Extract the [x, y] coordinate from the center of the cell holding the provided text.  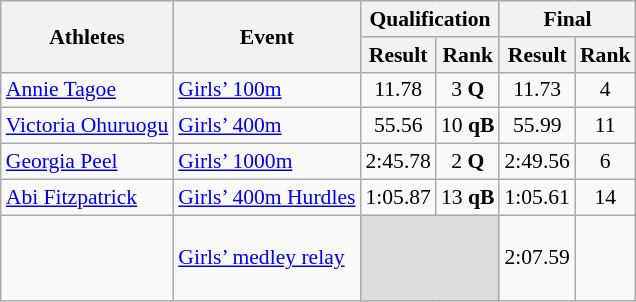
2:49.56 [536, 162]
6 [606, 162]
Annie Tagoe [87, 90]
2:45.78 [398, 162]
1:05.61 [536, 197]
Final [567, 19]
Girls’ 100m [266, 90]
3 Q [468, 90]
Georgia Peel [87, 162]
11.73 [536, 90]
Event [266, 36]
Girls’ 1000m [266, 162]
1:05.87 [398, 197]
Qualification [430, 19]
2 Q [468, 162]
13 qB [468, 197]
4 [606, 90]
Girls’ 400m Hurdles [266, 197]
14 [606, 197]
11 [606, 126]
Abi Fitzpatrick [87, 197]
Athletes [87, 36]
Victoria Ohuruogu [87, 126]
10 qB [468, 126]
Girls’ 400m [266, 126]
55.56 [398, 126]
2:07.59 [536, 258]
11.78 [398, 90]
Girls’ medley relay [266, 258]
55.99 [536, 126]
